Output the [x, y] coordinate of the center of the cell containing the given text.  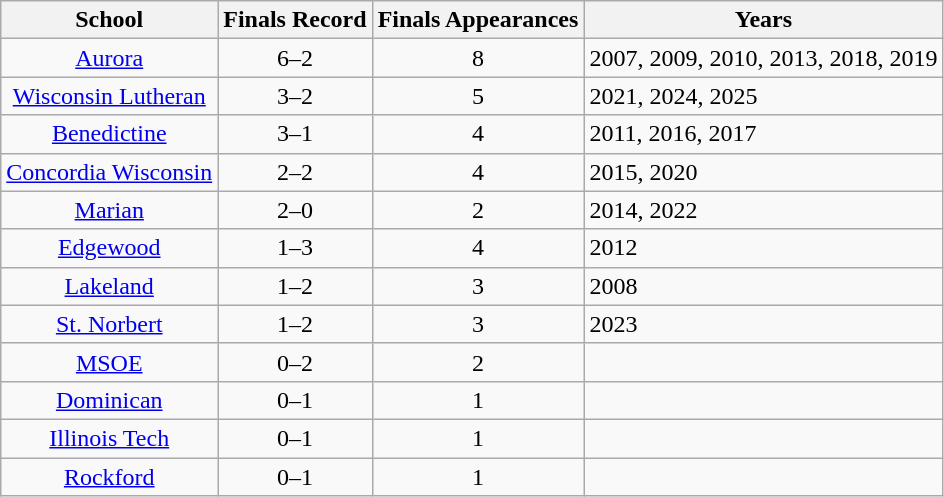
2015, 2020 [764, 172]
Rockford [110, 477]
2023 [764, 324]
St. Norbert [110, 324]
School [110, 20]
2021, 2024, 2025 [764, 96]
2007, 2009, 2010, 2013, 2018, 2019 [764, 58]
Aurora [110, 58]
Illinois Tech [110, 438]
0–2 [295, 362]
Dominican [110, 400]
6–2 [295, 58]
Lakeland [110, 286]
Marian [110, 210]
1–3 [295, 248]
2011, 2016, 2017 [764, 134]
Finals Record [295, 20]
MSOE [110, 362]
2008 [764, 286]
2012 [764, 248]
Benedictine [110, 134]
Years [764, 20]
2–0 [295, 210]
5 [478, 96]
2–2 [295, 172]
3–2 [295, 96]
3–1 [295, 134]
8 [478, 58]
2014, 2022 [764, 210]
Finals Appearances [478, 20]
Concordia Wisconsin [110, 172]
Edgewood [110, 248]
Wisconsin Lutheran [110, 96]
